For the text-containing cell, return its midpoint in (X, Y) coordinate format. 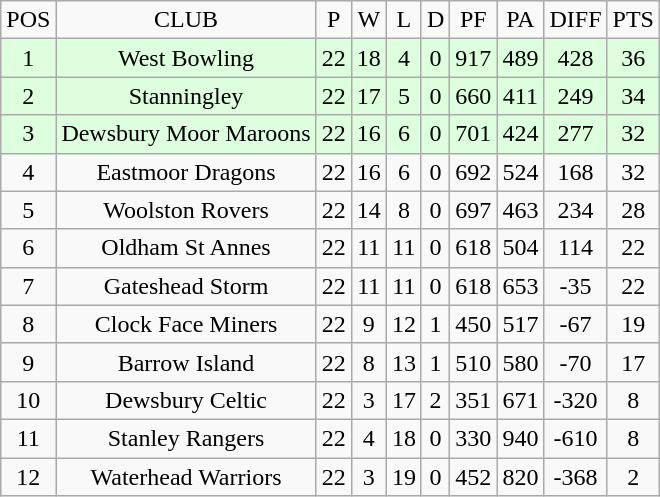
820 (520, 477)
W (368, 20)
D (435, 20)
-320 (576, 400)
Waterhead Warriors (186, 477)
Eastmoor Dragons (186, 172)
168 (576, 172)
Barrow Island (186, 362)
940 (520, 438)
Oldham St Annes (186, 248)
Dewsbury Celtic (186, 400)
580 (520, 362)
653 (520, 286)
-70 (576, 362)
450 (474, 324)
L (404, 20)
14 (368, 210)
697 (474, 210)
Clock Face Miners (186, 324)
249 (576, 96)
692 (474, 172)
Woolston Rovers (186, 210)
504 (520, 248)
Gateshead Storm (186, 286)
489 (520, 58)
7 (28, 286)
-67 (576, 324)
28 (633, 210)
Dewsbury Moor Maroons (186, 134)
Stanningley (186, 96)
524 (520, 172)
351 (474, 400)
P (334, 20)
CLUB (186, 20)
114 (576, 248)
West Bowling (186, 58)
10 (28, 400)
701 (474, 134)
428 (576, 58)
PF (474, 20)
-368 (576, 477)
411 (520, 96)
34 (633, 96)
PTS (633, 20)
277 (576, 134)
510 (474, 362)
917 (474, 58)
POS (28, 20)
463 (520, 210)
517 (520, 324)
Stanley Rangers (186, 438)
234 (576, 210)
660 (474, 96)
452 (474, 477)
-35 (576, 286)
DIFF (576, 20)
36 (633, 58)
330 (474, 438)
PA (520, 20)
424 (520, 134)
-610 (576, 438)
671 (520, 400)
13 (404, 362)
